From the cell containing the given text, extract its center point as (x, y) coordinate. 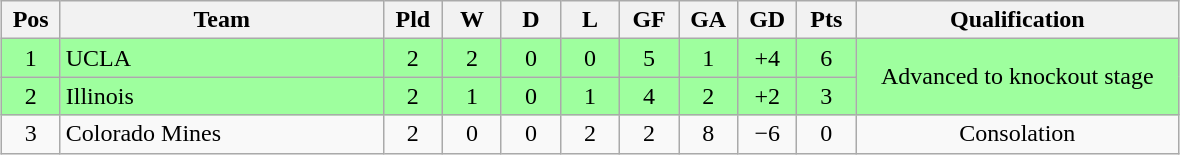
GF (650, 20)
Colorado Mines (222, 134)
Pts (826, 20)
W (472, 20)
5 (650, 58)
8 (708, 134)
+2 (768, 96)
Pld (412, 20)
Team (222, 20)
UCLA (222, 58)
4 (650, 96)
Advanced to knockout stage (1018, 77)
L (590, 20)
GD (768, 20)
−6 (768, 134)
D (530, 20)
GA (708, 20)
+4 (768, 58)
Consolation (1018, 134)
Qualification (1018, 20)
Pos (30, 20)
6 (826, 58)
Illinois (222, 96)
